Detect which cell encompasses the target text, then output its [x, y] center coordinate. 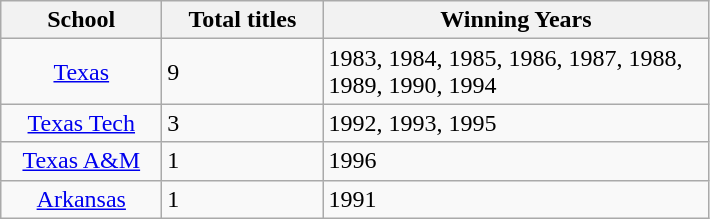
Texas Tech [82, 123]
Total titles [242, 20]
Arkansas [82, 199]
9 [242, 72]
School [82, 20]
Texas A&M [82, 161]
Winning Years [516, 20]
Texas [82, 72]
1992, 1993, 1995 [516, 123]
1996 [516, 161]
1991 [516, 199]
1983, 1984, 1985, 1986, 1987, 1988, 1989, 1990, 1994 [516, 72]
3 [242, 123]
